Scan for the cell matching the given text and deliver its (X, Y) coordinate at center. 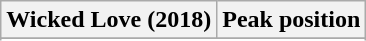
Wicked Love (2018) (109, 20)
Peak position (292, 20)
